Locate the cell with the specified text and output its (X, Y) center coordinate. 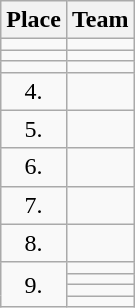
5. (34, 129)
7. (34, 205)
4. (34, 91)
6. (34, 167)
9. (34, 284)
8. (34, 243)
Team (100, 20)
Place (34, 20)
